Scan for the cell matching the given text and deliver its (x, y) coordinate at center. 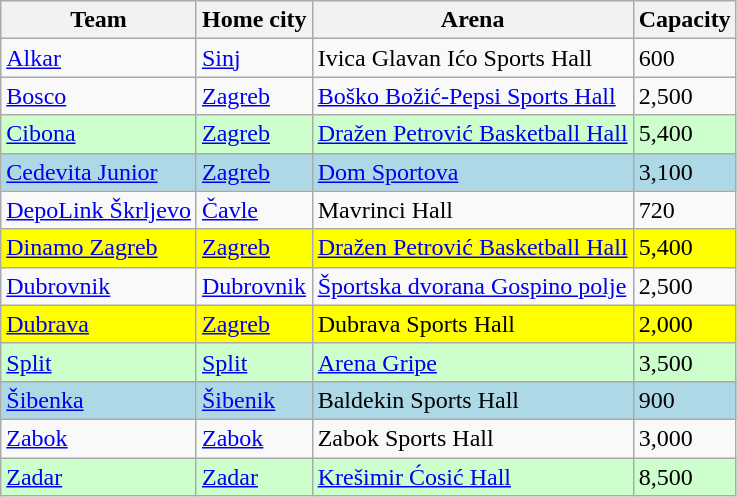
720 (684, 210)
Dinamo Zagreb (99, 248)
DepoLink Škrljevo (99, 210)
Home city (254, 20)
Cedevita Junior (99, 172)
Capacity (684, 20)
Čavle (254, 210)
3,000 (684, 438)
Dubrava (99, 324)
Zabok Sports Hall (472, 438)
Alkar (99, 58)
Šibenik (254, 400)
Ivica Glavan Ićo Sports Hall (472, 58)
Dom Sportova (472, 172)
Sinj (254, 58)
Baldekin Sports Hall (472, 400)
Arena Gripe (472, 362)
Arena (472, 20)
3,500 (684, 362)
Mavrinci Hall (472, 210)
900 (684, 400)
Krešimir Ćosić Hall (472, 477)
8,500 (684, 477)
600 (684, 58)
Dubrava Sports Hall (472, 324)
Team (99, 20)
3,100 (684, 172)
Cibona (99, 134)
Bosco (99, 96)
Boško Božić-Pepsi Sports Hall (472, 96)
Športska dvorana Gospino polje (472, 286)
Šibenka (99, 400)
2,000 (684, 324)
